Output the (x, y) coordinate of the center of the cell containing the given text.  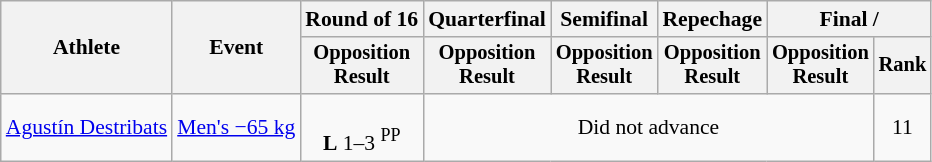
11 (903, 128)
Men's −65 kg (236, 128)
Final / (849, 19)
Agustín Destribats (86, 128)
Event (236, 48)
Repechage (712, 19)
Round of 16 (362, 19)
Rank (903, 66)
Semifinal (604, 19)
Athlete (86, 48)
L 1–3 PP (362, 128)
Did not advance (648, 128)
Quarterfinal (487, 19)
